Locate the cell with the specified text and output its (X, Y) center coordinate. 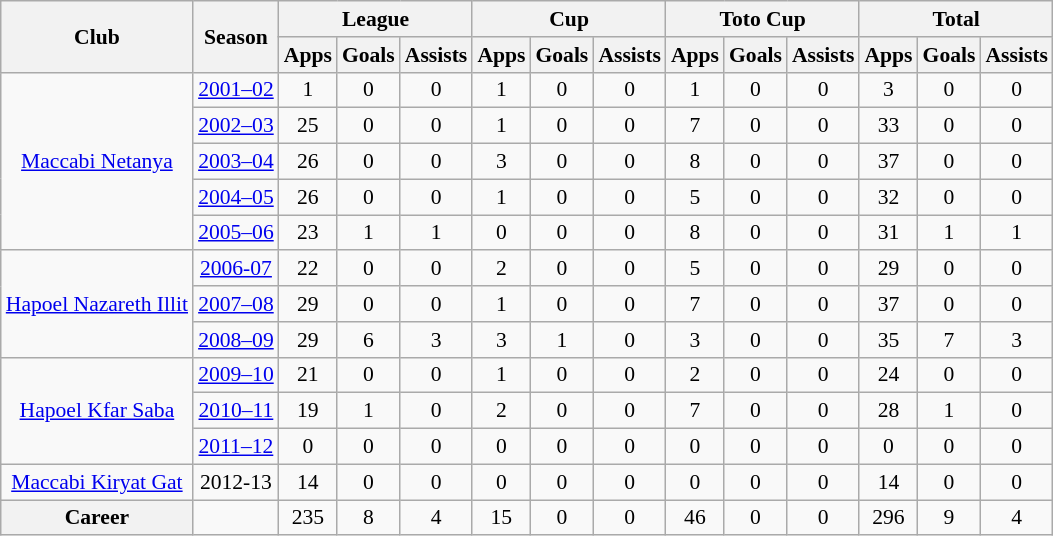
2006-07 (236, 269)
Total (956, 19)
Maccabi Kiryat Gat (97, 482)
2012-13 (236, 482)
35 (888, 340)
Career (97, 518)
Club (97, 36)
2005–06 (236, 233)
Toto Cup (763, 19)
2001–02 (236, 90)
28 (888, 411)
2007–08 (236, 304)
2010–11 (236, 411)
Season (236, 36)
24 (888, 375)
15 (501, 518)
2011–12 (236, 447)
9 (950, 518)
2004–05 (236, 197)
235 (308, 518)
32 (888, 197)
19 (308, 411)
Hapoel Nazareth Illit (97, 304)
23 (308, 233)
Cup (569, 19)
2008–09 (236, 340)
25 (308, 126)
22 (308, 269)
2003–04 (236, 162)
31 (888, 233)
League (376, 19)
2009–10 (236, 375)
2002–03 (236, 126)
6 (368, 340)
Maccabi Netanya (97, 161)
Hapoel Kfar Saba (97, 410)
33 (888, 126)
21 (308, 375)
46 (695, 518)
296 (888, 518)
